From the cell containing the given text, extract its center point as (X, Y) coordinate. 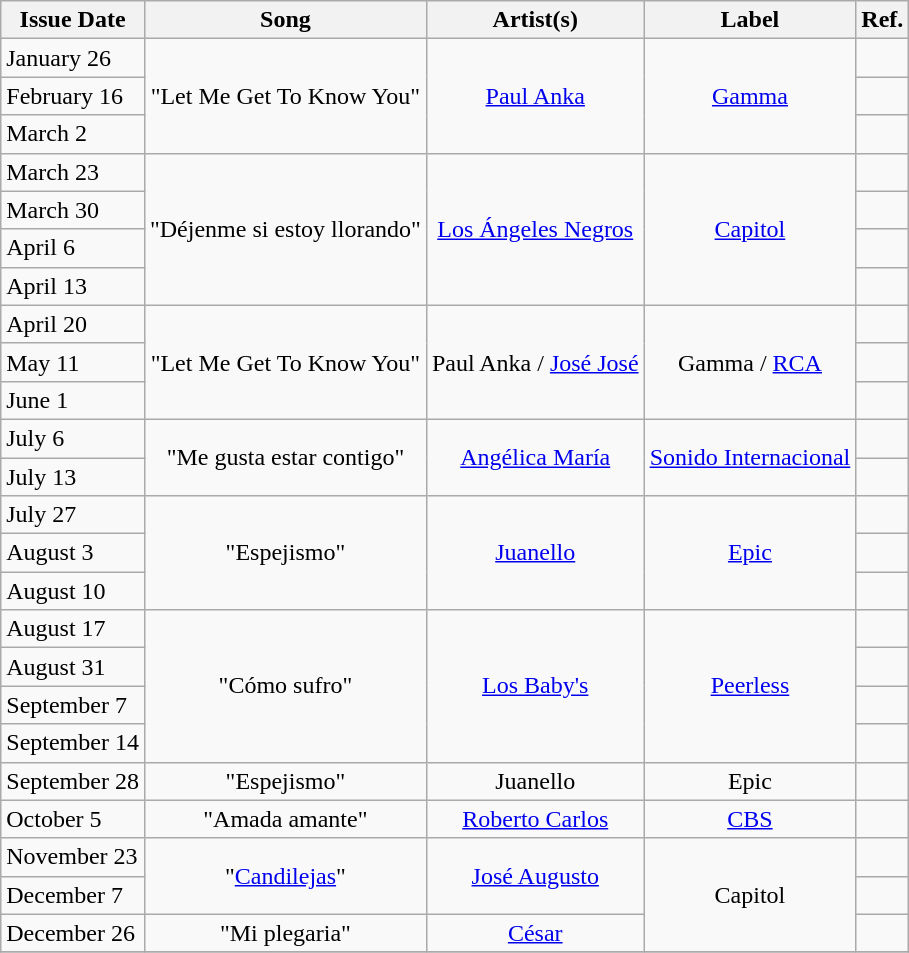
Ref. (882, 20)
Paul Anka (535, 96)
César (535, 933)
December 7 (73, 895)
September 14 (73, 743)
Sonido Internacional (750, 457)
February 16 (73, 96)
March 23 (73, 172)
Los Baby's (535, 686)
January 26 (73, 58)
"Mi plegaria" (285, 933)
"Me gusta estar contigo" (285, 457)
Gamma (750, 96)
Los Ángeles Negros (535, 229)
July 13 (73, 477)
Angélica María (535, 457)
August 31 (73, 667)
Issue Date (73, 20)
José Augusto (535, 876)
December 26 (73, 933)
October 5 (73, 819)
"Amada amante" (285, 819)
August 17 (73, 629)
June 1 (73, 400)
April 20 (73, 324)
May 11 (73, 362)
April 6 (73, 248)
November 23 (73, 857)
Roberto Carlos (535, 819)
July 6 (73, 438)
July 27 (73, 515)
CBS (750, 819)
September 28 (73, 781)
Artist(s) (535, 20)
Paul Anka / José José (535, 362)
"Cómo sufro" (285, 686)
Gamma / RCA (750, 362)
August 3 (73, 553)
Label (750, 20)
"Candilejas" (285, 876)
September 7 (73, 705)
Peerless (750, 686)
March 2 (73, 134)
Song (285, 20)
April 13 (73, 286)
"Déjenme si estoy llorando" (285, 229)
August 10 (73, 591)
March 30 (73, 210)
